Capture the cell that displays the provided text and extract its (x, y) central coordinate. 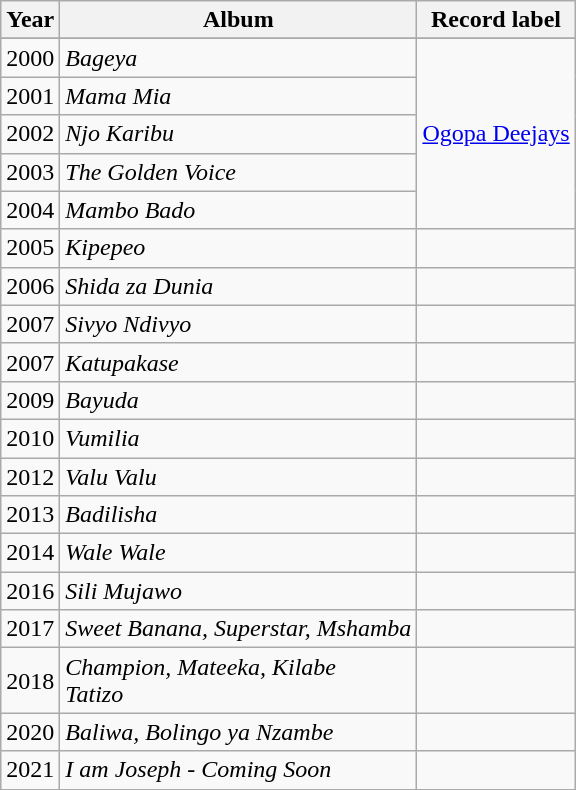
2014 (30, 553)
Vumilia (238, 438)
Sivyo Ndivyo (238, 324)
2020 (30, 732)
Record label (496, 20)
Bageya (238, 58)
Sili Mujawo (238, 591)
Shida za Dunia (238, 286)
2006 (30, 286)
2001 (30, 96)
2013 (30, 515)
2005 (30, 248)
Baliwa, Bolingo ya Nzambe (238, 732)
Wale Wale (238, 553)
Mama Mia (238, 96)
2012 (30, 477)
The Golden Voice (238, 172)
2000 (30, 58)
2010 (30, 438)
2009 (30, 400)
Kipepeo (238, 248)
2016 (30, 591)
Mambo Bado (238, 210)
2004 (30, 210)
2018 (30, 680)
Katupakase (238, 362)
Valu Valu (238, 477)
Njo Karibu (238, 134)
Ogopa Deejays (496, 134)
Champion, Mateeka, KilabeTatizo (238, 680)
2021 (30, 770)
Album (238, 20)
Bayuda (238, 400)
I am Joseph - Coming Soon (238, 770)
Badilisha (238, 515)
Sweet Banana, Superstar, Mshamba (238, 629)
2002 (30, 134)
2017 (30, 629)
Year (30, 20)
2003 (30, 172)
